Determine the (X, Y) coordinate at the center of the cell enclosing the given text.  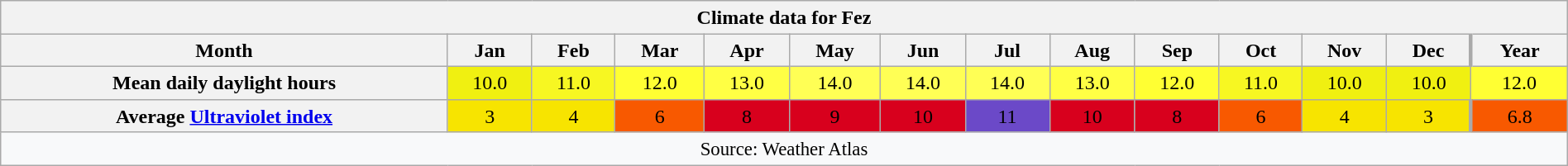
Mean daily daylight hours (225, 83)
Mar (660, 50)
Nov (1345, 50)
6.8 (1520, 116)
Year (1520, 50)
Apr (747, 50)
Climate data for Fez (784, 17)
Feb (573, 50)
Aug (1092, 50)
Jun (923, 50)
May (835, 50)
Source: Weather Atlas (784, 149)
Average Ultraviolet index (225, 116)
Dec (1429, 50)
9 (835, 116)
Sep (1177, 50)
Month (225, 50)
Oct (1260, 50)
Jan (490, 50)
Jul (1007, 50)
11 (1007, 116)
